Provide the [x, y] coordinate of the cell's center where the given text is located.  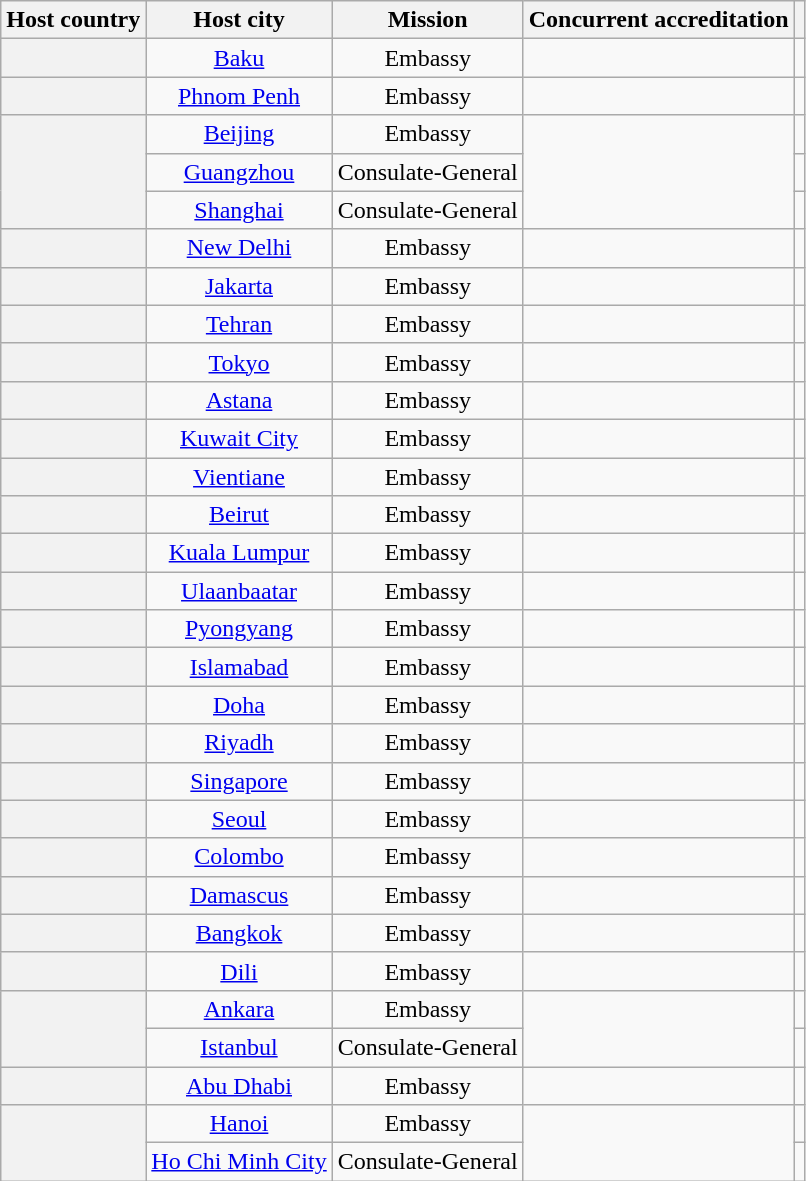
Istanbul [239, 1047]
Kuwait City [239, 438]
Doha [239, 705]
Mission [428, 20]
Ankara [239, 1009]
Vientiane [239, 477]
Tokyo [239, 362]
Jakarta [239, 286]
Hanoi [239, 1124]
Singapore [239, 781]
Abu Dhabi [239, 1085]
Astana [239, 400]
Seoul [239, 819]
Riyadh [239, 743]
Ulaanbaatar [239, 591]
Tehran [239, 324]
Concurrent accreditation [658, 20]
Dili [239, 971]
Guangzhou [239, 172]
New Delhi [239, 248]
Phnom Penh [239, 96]
Baku [239, 58]
Host city [239, 20]
Ho Chi Minh City [239, 1162]
Shanghai [239, 210]
Colombo [239, 857]
Kuala Lumpur [239, 553]
Islamabad [239, 667]
Beijing [239, 134]
Host country [74, 20]
Pyongyang [239, 629]
Damascus [239, 895]
Bangkok [239, 933]
Beirut [239, 515]
